Extract the (x, y) coordinate from the center of the cell holding the provided text.  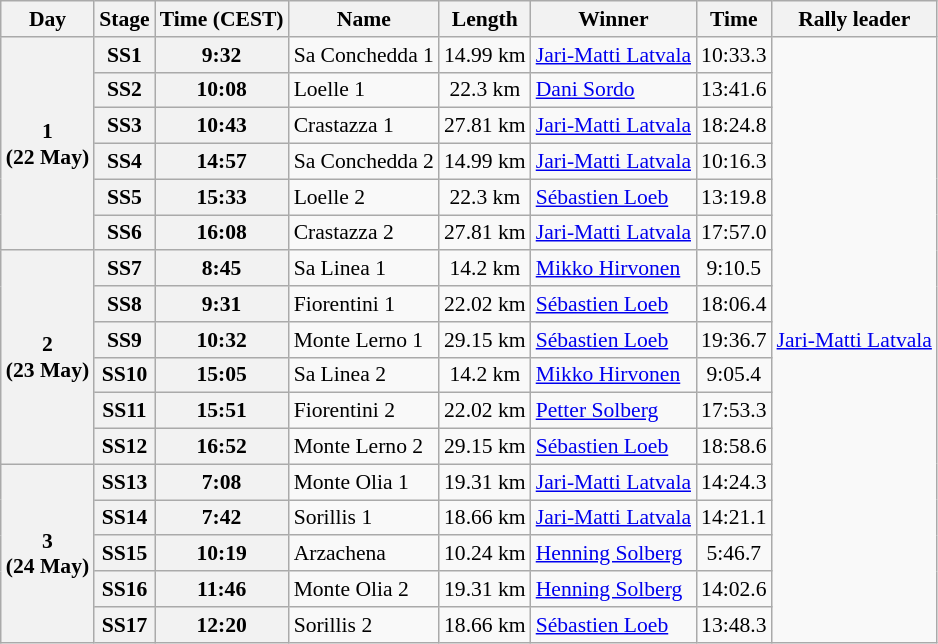
SS1 (124, 55)
Time (734, 19)
7:08 (222, 482)
11:46 (222, 589)
16:08 (222, 233)
SS14 (124, 518)
Sa Linea 2 (364, 375)
15:33 (222, 197)
13:41.6 (734, 90)
Monte Lerno 1 (364, 340)
SS15 (124, 554)
Stage (124, 19)
3(24 May) (48, 553)
Sorillis 2 (364, 625)
SS7 (124, 269)
15:05 (222, 375)
14:21.1 (734, 518)
Monte Olia 1 (364, 482)
5:46.7 (734, 554)
Rally leader (854, 19)
12:20 (222, 625)
9:05.4 (734, 375)
17:57.0 (734, 233)
SS3 (124, 126)
Monte Olia 2 (364, 589)
8:45 (222, 269)
Fiorentini 2 (364, 411)
SS2 (124, 90)
9:32 (222, 55)
1(22 May) (48, 144)
Sa Conchedda 1 (364, 55)
15:51 (222, 411)
10.24 km (485, 554)
Sa Linea 1 (364, 269)
Sorillis 1 (364, 518)
Petter Solberg (614, 411)
SS6 (124, 233)
Time (CEST) (222, 19)
Loelle 1 (364, 90)
Winner (614, 19)
Crastazza 1 (364, 126)
10:32 (222, 340)
19:36.7 (734, 340)
SS10 (124, 375)
Monte Lerno 2 (364, 447)
SS12 (124, 447)
SS4 (124, 162)
Name (364, 19)
SS8 (124, 304)
10:19 (222, 554)
SS11 (124, 411)
7:42 (222, 518)
Loelle 2 (364, 197)
14:57 (222, 162)
SS16 (124, 589)
13:19.8 (734, 197)
SS9 (124, 340)
10:43 (222, 126)
17:53.3 (734, 411)
14:02.6 (734, 589)
SS5 (124, 197)
10:08 (222, 90)
Day (48, 19)
Fiorentini 1 (364, 304)
Length (485, 19)
10:16.3 (734, 162)
10:33.3 (734, 55)
SS13 (124, 482)
16:52 (222, 447)
13:48.3 (734, 625)
Sa Conchedda 2 (364, 162)
18:06.4 (734, 304)
Dani Sordo (614, 90)
18:58.6 (734, 447)
18:24.8 (734, 126)
9:10.5 (734, 269)
Crastazza 2 (364, 233)
9:31 (222, 304)
2(23 May) (48, 358)
SS17 (124, 625)
Arzachena (364, 554)
14:24.3 (734, 482)
